Extract the [x, y] coordinate from the center of the cell holding the provided text.  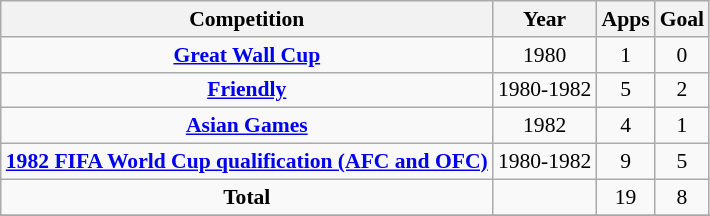
Year [545, 19]
Asian Games [247, 126]
19 [625, 197]
Total [247, 197]
Apps [625, 19]
Friendly [247, 90]
4 [625, 126]
Great Wall Cup [247, 55]
Goal [682, 19]
Competition [247, 19]
1980 [545, 55]
9 [625, 162]
0 [682, 55]
1982 [545, 126]
8 [682, 197]
2 [682, 90]
1982 FIFA World Cup qualification (AFC and OFC) [247, 162]
